Find where the given text appears and provide that cell's center as [X, Y] coordinate. 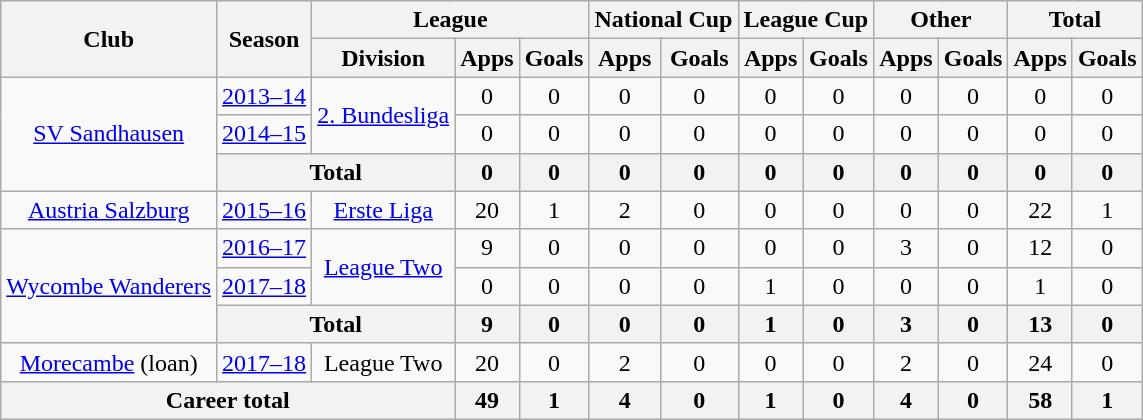
Morecambe (loan) [109, 362]
Division [384, 58]
Austria Salzburg [109, 210]
Career total [228, 400]
49 [487, 400]
2016–17 [264, 248]
League Cup [806, 20]
League [450, 20]
2. Bundesliga [384, 115]
13 [1040, 324]
12 [1040, 248]
22 [1040, 210]
2013–14 [264, 96]
58 [1040, 400]
Other [941, 20]
Erste Liga [384, 210]
Club [109, 39]
National Cup [664, 20]
2014–15 [264, 134]
24 [1040, 362]
Wycombe Wanderers [109, 286]
SV Sandhausen [109, 134]
2015–16 [264, 210]
Season [264, 39]
